Identify which cell holds the provided text, then report its (X, Y) central coordinate. 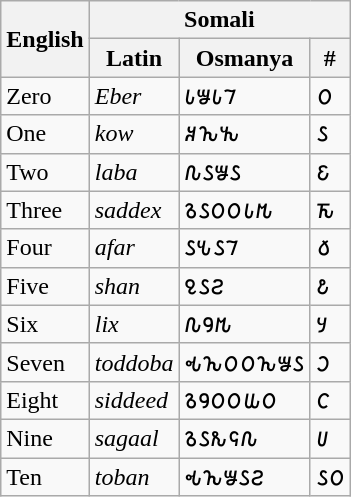
Seven (45, 362)
Zero (45, 96)
𐒗𐒁𐒗𐒇 (244, 96)
Five (45, 286)
𐒦 (330, 324)
Six (45, 324)
Three (45, 210)
sagaal (134, 438)
Somali (219, 20)
afar (134, 248)
Two (45, 172)
Latin (134, 58)
saddex (134, 210)
Ten (45, 477)
𐒐𐒖𐒁𐒖 (244, 172)
Eber (134, 96)
shan (134, 286)
𐒤 (330, 248)
𐒈𐒘𐒆𐒆𐒜𐒆 (244, 400)
𐒂𐒙𐒆𐒆𐒙𐒁𐒖 (244, 362)
𐒉𐒖𐒒 (244, 286)
laba (134, 172)
Four (45, 248)
𐒐𐒘𐒄 (244, 324)
𐒨 (330, 400)
𐒈𐒖𐒌𐒛𐒐 (244, 438)
𐒈𐒖𐒆𐒆𐒗𐒄 (244, 210)
toban (134, 477)
lix (134, 324)
Eight (45, 400)
𐒏𐒙𐒓 (244, 134)
Nine (45, 438)
toddoba (134, 362)
𐒠 (330, 96)
𐒥 (330, 286)
kow (134, 134)
Osmanya (244, 58)
𐒖𐒍𐒖𐒇 (244, 248)
# (330, 58)
𐒂𐒙𐒁𐒖𐒒 (244, 477)
𐒡 (330, 134)
𐒡𐒠 (330, 477)
𐒢 (330, 172)
𐒧 (330, 362)
𐒣 (330, 210)
One (45, 134)
siddeed (134, 400)
English (45, 39)
𐒩 (330, 438)
